Provide the [X, Y] coordinate of the cell's center where the given text is located.  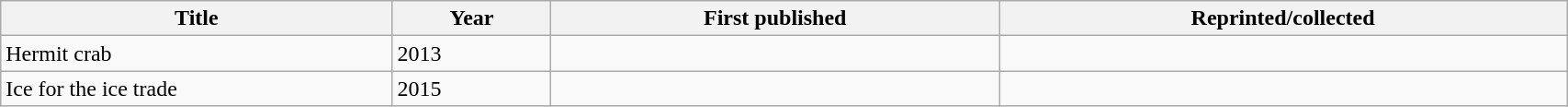
First published [775, 18]
Reprinted/collected [1283, 18]
Ice for the ice trade [197, 89]
Hermit crab [197, 53]
2013 [472, 53]
Year [472, 18]
2015 [472, 89]
Title [197, 18]
